Extract the [X, Y] coordinate from the center of the cell holding the provided text.  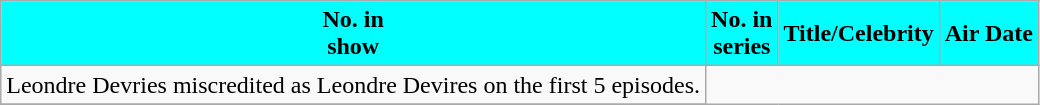
No. in series [742, 34]
Air Date [988, 34]
No. in show [354, 34]
Title/Celebrity [858, 34]
Leondre Devries miscredited as Leondre Devires on the first 5 episodes. [354, 85]
